Scan for the cell matching the given text and deliver its [x, y] coordinate at center. 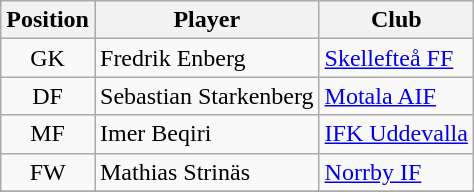
Skellefteå FF [396, 58]
Position [48, 20]
GK [48, 58]
DF [48, 96]
FW [48, 172]
Sebastian Starkenberg [206, 96]
IFK Uddevalla [396, 134]
Motala AIF [396, 96]
Norrby IF [396, 172]
MF [48, 134]
Club [396, 20]
Mathias Strinäs [206, 172]
Imer Beqiri [206, 134]
Fredrik Enberg [206, 58]
Player [206, 20]
